Identify which cell holds the provided text, then report its (X, Y) central coordinate. 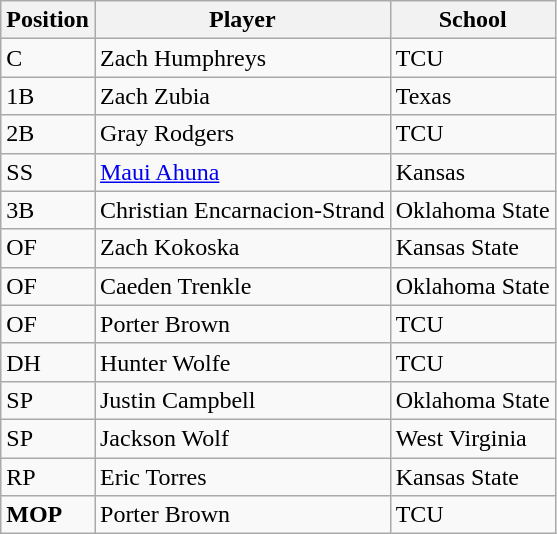
Zach Zubia (242, 96)
Kansas (472, 172)
Jackson Wolf (242, 438)
1B (48, 96)
West Virginia (472, 438)
SS (48, 172)
Zach Humphreys (242, 58)
Player (242, 20)
Hunter Wolfe (242, 362)
3B (48, 210)
School (472, 20)
2B (48, 134)
RP (48, 477)
Zach Kokoska (242, 248)
Maui Ahuna (242, 172)
MOP (48, 515)
Justin Campbell (242, 400)
Position (48, 20)
Eric Torres (242, 477)
Caeden Trenkle (242, 286)
Christian Encarnacion-Strand (242, 210)
Gray Rodgers (242, 134)
Texas (472, 96)
C (48, 58)
DH (48, 362)
